Extract the (x, y) coordinate from the center of the cell holding the provided text.  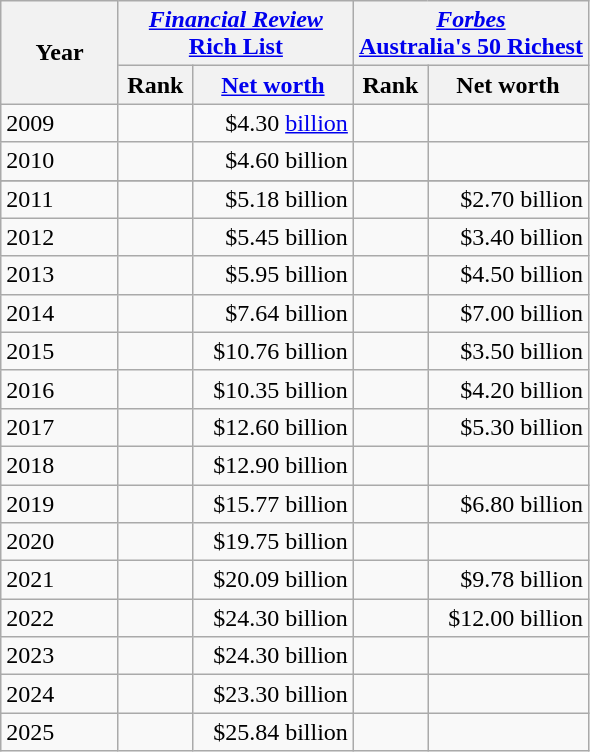
$19.75 billion (272, 542)
2018 (60, 465)
$7.64 billion (272, 313)
$12.60 billion (272, 427)
$4.20 billion (508, 389)
ForbesAustralia's 50 Richest (470, 34)
Year (60, 52)
2017 (60, 427)
2019 (60, 503)
$20.09 billion (272, 580)
$25.84 billion (272, 732)
$5.18 billion (272, 199)
2014 (60, 313)
$4.50 billion (508, 275)
$15.77 billion (272, 503)
$12.90 billion (272, 465)
2015 (60, 351)
$5.30 billion (508, 427)
$5.95 billion (272, 275)
$4.30 billion (272, 123)
$12.00 billion (508, 618)
2025 (60, 732)
2012 (60, 237)
$6.80 billion (508, 503)
$4.60 billion (272, 161)
2022 (60, 618)
$7.00 billion (508, 313)
2020 (60, 542)
2013 (60, 275)
2011 (60, 199)
$23.30 billion (272, 694)
$9.78 billion (508, 580)
$10.76 billion (272, 351)
2010 (60, 161)
$3.50 billion (508, 351)
$2.70 billion (508, 199)
$5.45 billion (272, 237)
2016 (60, 389)
2009 (60, 123)
$10.35 billion (272, 389)
Financial ReviewRich List (236, 34)
2021 (60, 580)
2023 (60, 656)
2024 (60, 694)
$3.40 billion (508, 237)
